For the text-containing cell, return its midpoint in (x, y) coordinate format. 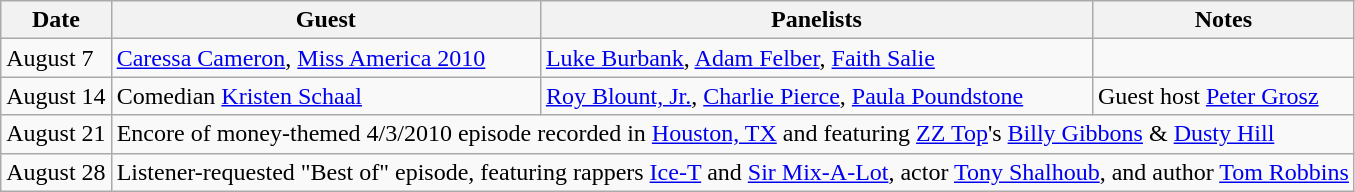
August 21 (56, 134)
Notes (1223, 20)
Panelists (816, 20)
Caressa Cameron, Miss America 2010 (326, 58)
Listener-requested "Best of" episode, featuring rappers Ice-T and Sir Mix-A-Lot, actor Tony Shalhoub, and author Tom Robbins (732, 172)
Guest host Peter Grosz (1223, 96)
Guest (326, 20)
Date (56, 20)
August 28 (56, 172)
Roy Blount, Jr., Charlie Pierce, Paula Poundstone (816, 96)
Comedian Kristen Schaal (326, 96)
Encore of money-themed 4/3/2010 episode recorded in Houston, TX and featuring ZZ Top's Billy Gibbons & Dusty Hill (732, 134)
August 14 (56, 96)
Luke Burbank, Adam Felber, Faith Salie (816, 58)
August 7 (56, 58)
